Return the [X, Y] coordinate for the center point of the cell that contains the specified text.  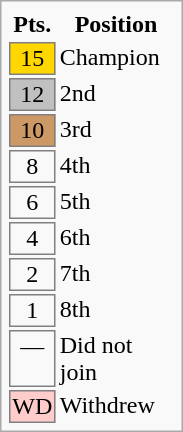
3rd [116, 130]
— [32, 358]
2nd [116, 94]
Champion [116, 58]
1 [32, 310]
4 [32, 238]
Pts. [32, 24]
2 [32, 274]
5th [116, 202]
10 [32, 130]
6 [32, 202]
15 [32, 58]
Did not join [116, 358]
Withdrew [116, 406]
WD [32, 406]
4th [116, 166]
7th [116, 274]
12 [32, 94]
8th [116, 310]
Position [116, 24]
6th [116, 238]
8 [32, 166]
